Locate the cell with the specified text and output its (X, Y) center coordinate. 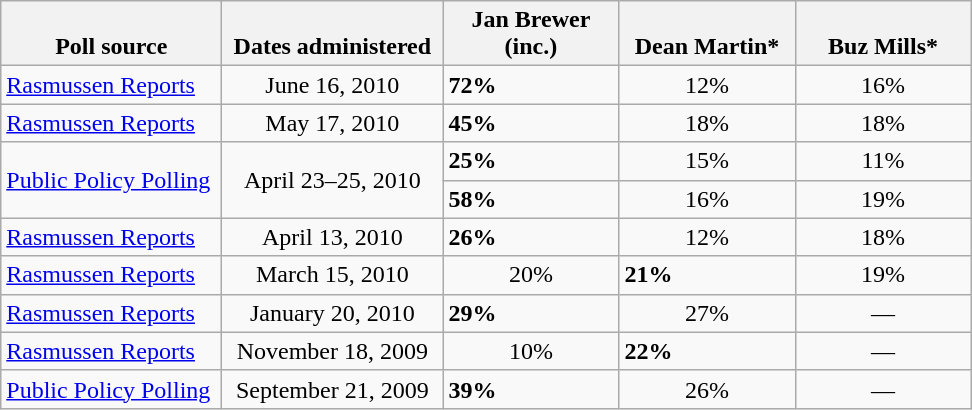
Dean Martin* (707, 34)
January 20, 2010 (332, 313)
Buz Mills* (883, 34)
72% (531, 85)
22% (707, 351)
15% (707, 161)
June 16, 2010 (332, 85)
21% (707, 275)
45% (531, 123)
September 21, 2009 (332, 389)
29% (531, 313)
20% (531, 275)
25% (531, 161)
27% (707, 313)
10% (531, 351)
58% (531, 199)
March 15, 2010 (332, 275)
April 23–25, 2010 (332, 180)
Poll source (112, 34)
Dates administered (332, 34)
November 18, 2009 (332, 351)
May 17, 2010 (332, 123)
11% (883, 161)
39% (531, 389)
Jan Brewer (inc.) (531, 34)
April 13, 2010 (332, 237)
